Pinpoint the cell where the given text exists, returning its [X, Y] midpoint coordinate. 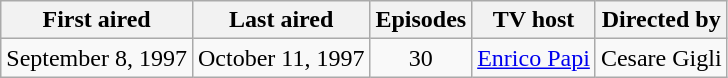
September 8, 1997 [97, 58]
Enrico Papi [534, 58]
TV host [534, 20]
30 [421, 58]
First aired [97, 20]
Last aired [280, 20]
Cesare Gigli [661, 58]
Episodes [421, 20]
Directed by [661, 20]
October 11, 1997 [280, 58]
